Capture the cell that displays the provided text and extract its [x, y] central coordinate. 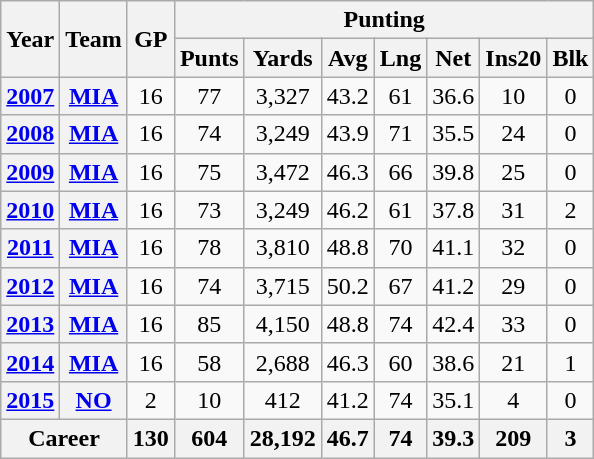
31 [514, 210]
209 [514, 438]
4 [514, 400]
3,472 [282, 172]
Lng [400, 58]
412 [282, 400]
NO [94, 400]
66 [400, 172]
43.2 [348, 96]
2014 [30, 362]
604 [209, 438]
28,192 [282, 438]
35.5 [454, 134]
Team [94, 39]
60 [400, 362]
50.2 [348, 286]
GP [150, 39]
4,150 [282, 324]
46.7 [348, 438]
67 [400, 286]
39.3 [454, 438]
70 [400, 248]
Ins20 [514, 58]
77 [209, 96]
3,715 [282, 286]
46.2 [348, 210]
75 [209, 172]
2,688 [282, 362]
42.4 [454, 324]
37.8 [454, 210]
Blk [570, 58]
Punts [209, 58]
78 [209, 248]
3 [570, 438]
32 [514, 248]
3,810 [282, 248]
71 [400, 134]
Avg [348, 58]
Punting [384, 20]
3,327 [282, 96]
21 [514, 362]
Net [454, 58]
2007 [30, 96]
2013 [30, 324]
58 [209, 362]
43.9 [348, 134]
35.1 [454, 400]
2009 [30, 172]
33 [514, 324]
2012 [30, 286]
39.8 [454, 172]
Career [64, 438]
73 [209, 210]
25 [514, 172]
2011 [30, 248]
85 [209, 324]
38.6 [454, 362]
29 [514, 286]
Yards [282, 58]
Year [30, 39]
130 [150, 438]
24 [514, 134]
41.1 [454, 248]
2010 [30, 210]
2008 [30, 134]
1 [570, 362]
2015 [30, 400]
36.6 [454, 96]
